Capture the cell that displays the provided text and extract its [X, Y] central coordinate. 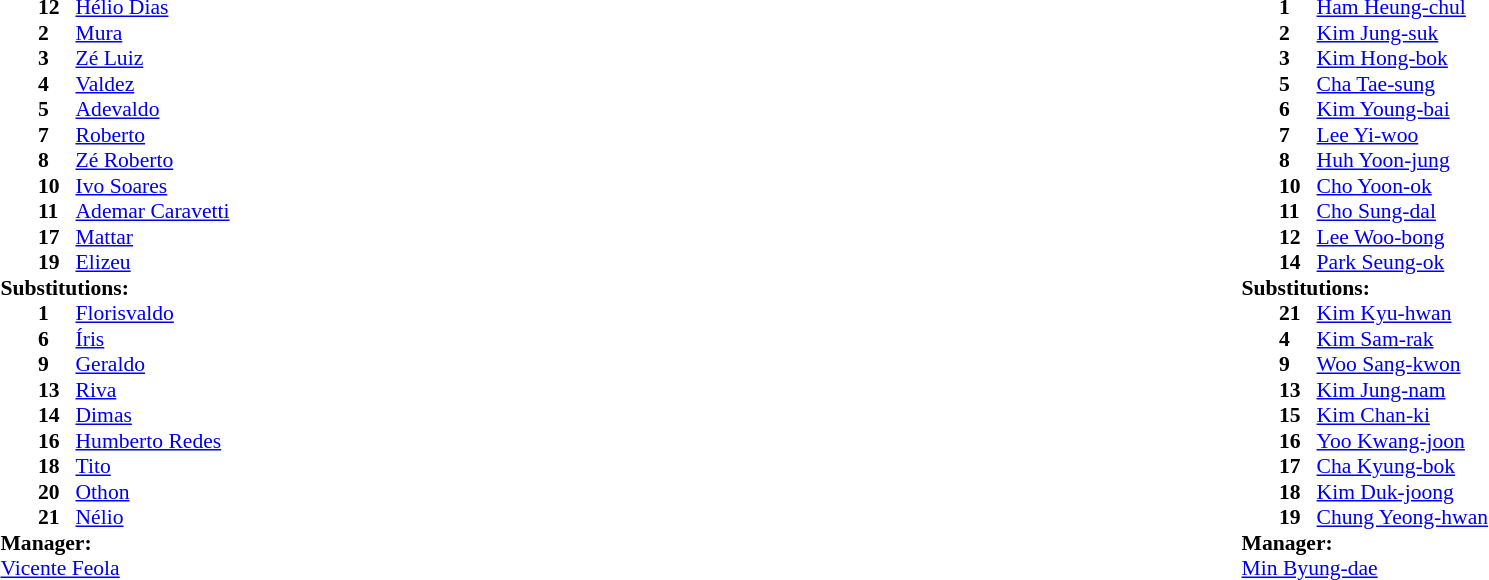
Lee Yi-woo [1403, 135]
Cho Yoon-ok [1403, 186]
Kim Jung-nam [1403, 390]
Zé Luiz [153, 59]
Valdez [153, 84]
Lee Woo-bong [1403, 237]
Mattar [153, 237]
Cha Kyung-bok [1403, 467]
Nélio [153, 517]
Othon [153, 492]
Elizeu [153, 263]
Kim Kyu-hwan [1403, 313]
Íris [153, 339]
Kim Young-bai [1403, 109]
Woo Sang-kwon [1403, 365]
Ivo Soares [153, 186]
Humberto Redes [153, 441]
Kim Duk-joong [1403, 492]
15 [1298, 415]
Dimas [153, 415]
20 [57, 492]
Zé Roberto [153, 161]
1 [57, 313]
12 [1298, 237]
Adevaldo [153, 109]
Kim Chan-ki [1403, 415]
Mura [153, 33]
Kim Jung-suk [1403, 33]
Geraldo [153, 365]
Kim Hong-bok [1403, 59]
Chung Yeong-hwan [1403, 517]
Cho Sung-dal [1403, 211]
Yoo Kwang-joon [1403, 441]
Riva [153, 390]
Tito [153, 467]
Roberto [153, 135]
Park Seung-ok [1403, 263]
Huh Yoon-jung [1403, 161]
Ademar Caravetti [153, 211]
Kim Sam-rak [1403, 339]
Florisvaldo [153, 313]
Cha Tae-sung [1403, 84]
